Pinpoint the cell where the given text exists, returning its [X, Y] midpoint coordinate. 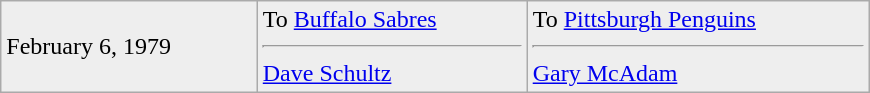
February 6, 1979 [129, 47]
To Buffalo SabresDave Schultz [392, 47]
To Pittsburgh PenguinsGary McAdam [698, 47]
